Return the (x, y) coordinate for the center point of the cell that contains the specified text.  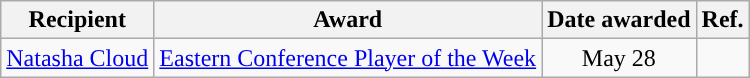
Recipient (78, 20)
Natasha Cloud (78, 58)
Date awarded (619, 20)
May 28 (619, 58)
Eastern Conference Player of the Week (348, 58)
Award (348, 20)
Ref. (722, 20)
